Scan for the cell matching the given text and deliver its [X, Y] coordinate at center. 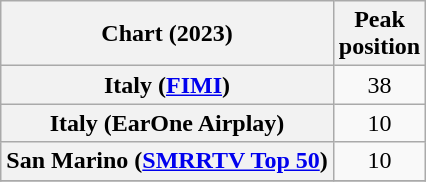
Italy (EarOne Airplay) [168, 123]
Italy (FIMI) [168, 85]
38 [379, 85]
Chart (2023) [168, 34]
Peakposition [379, 34]
San Marino (SMRRTV Top 50) [168, 161]
